Determine the (X, Y) coordinate at the center of the cell enclosing the given text.  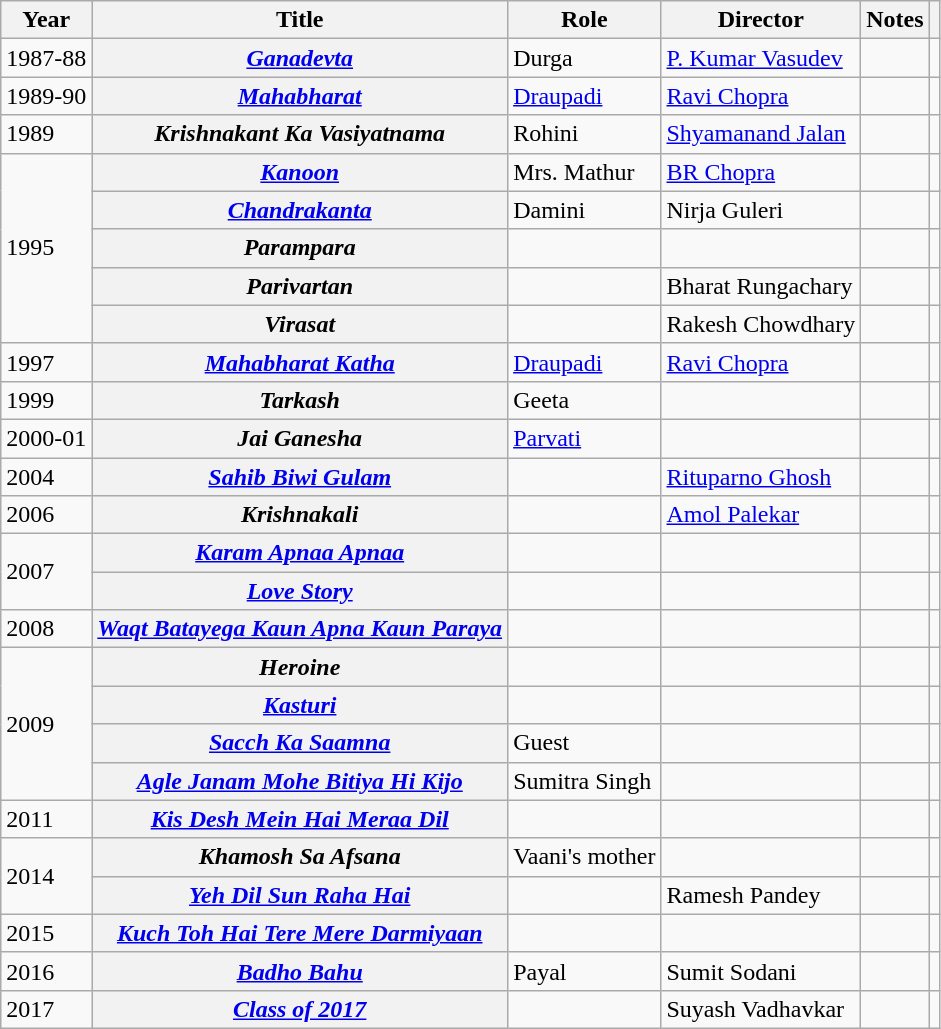
2000-01 (46, 438)
Tarkash (300, 400)
2008 (46, 629)
Shyamanand Jalan (761, 134)
2015 (46, 933)
Ramesh Pandey (761, 895)
Suyash Vadhavkar (761, 1009)
Notes (895, 20)
P. Kumar Vasudev (761, 58)
Year (46, 20)
Mahabharat Katha (300, 362)
Nirja Guleri (761, 210)
Krishnakant Ka Vasiyatnama (300, 134)
Waqt Batayega Kaun Apna Kaun Paraya (300, 629)
Parvati (584, 438)
Title (300, 20)
1989-90 (46, 96)
Vaani's mother (584, 857)
2007 (46, 572)
Badho Bahu (300, 971)
Sacch Ka Saamna (300, 743)
Role (584, 20)
1989 (46, 134)
Kis Desh Mein Hai Meraa Dil (300, 819)
Parampara (300, 248)
Love Story (300, 591)
2011 (46, 819)
Kasturi (300, 705)
2016 (46, 971)
Jai Ganesha (300, 438)
1987-88 (46, 58)
Mrs. Mathur (584, 172)
2017 (46, 1009)
1999 (46, 400)
Mahabharat (300, 96)
Amol Palekar (761, 515)
Guest (584, 743)
Agle Janam Mohe Bitiya Hi Kijo (300, 781)
2006 (46, 515)
Durga (584, 58)
Khamosh Sa Afsana (300, 857)
Director (761, 20)
Bharat Rungachary (761, 286)
Rohini (584, 134)
Heroine (300, 667)
Sumitra Singh (584, 781)
Parivartan (300, 286)
Karam Apnaa Apnaa (300, 553)
BR Chopra (761, 172)
Class of 2017 (300, 1009)
Rituparno Ghosh (761, 477)
Rakesh Chowdhary (761, 324)
2009 (46, 724)
Krishnakali (300, 515)
1995 (46, 248)
Virasat (300, 324)
Yeh Dil Sun Raha Hai (300, 895)
Sahib Biwi Gulam (300, 477)
Ganadevta (300, 58)
Kanoon (300, 172)
Kuch Toh Hai Tere Mere Darmiyaan (300, 933)
Geeta (584, 400)
1997 (46, 362)
Sumit Sodani (761, 971)
2014 (46, 876)
Damini (584, 210)
Payal (584, 971)
2004 (46, 477)
Chandrakanta (300, 210)
